Identify which cell holds the provided text, then report its (X, Y) central coordinate. 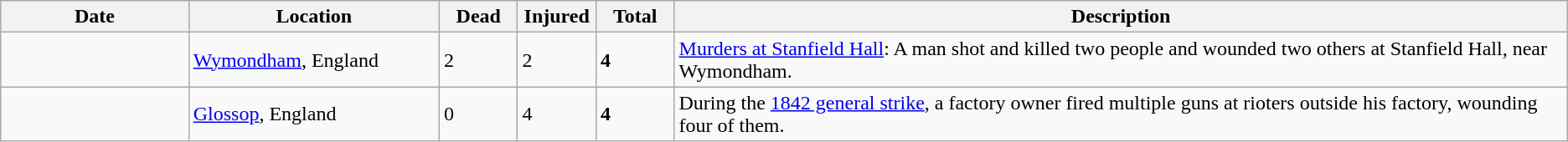
During the 1842 general strike, a factory owner fired multiple guns at rioters outside his factory, wounding four of them. (1121, 114)
Date (95, 17)
Glossop, England (313, 114)
Wymondham, England (313, 60)
Murders at Stanfield Hall: A man shot and killed two people and wounded two others at Stanfield Hall, near Wymondham. (1121, 60)
0 (478, 114)
Total (635, 17)
Injured (557, 17)
Dead (478, 17)
Description (1121, 17)
Location (313, 17)
